Detect which cell encompasses the target text, then output its (x, y) center coordinate. 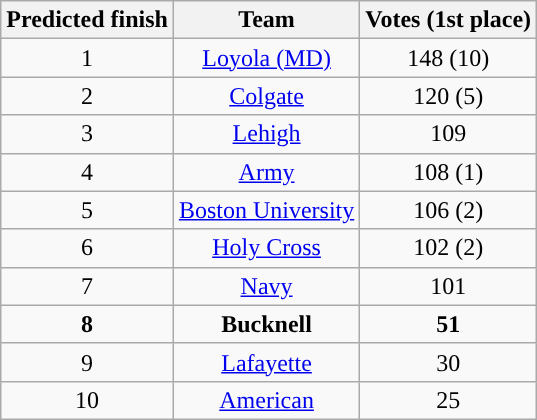
Votes (1st place) (448, 20)
4 (88, 172)
Army (266, 172)
Navy (266, 286)
30 (448, 362)
51 (448, 324)
American (266, 400)
Predicted finish (88, 20)
25 (448, 400)
3 (88, 134)
9 (88, 362)
8 (88, 324)
Holy Cross (266, 248)
Bucknell (266, 324)
6 (88, 248)
148 (10) (448, 58)
10 (88, 400)
Boston University (266, 210)
Colgate (266, 96)
106 (2) (448, 210)
109 (448, 134)
Lafayette (266, 362)
Lehigh (266, 134)
Loyola (MD) (266, 58)
120 (5) (448, 96)
102 (2) (448, 248)
108 (1) (448, 172)
Team (266, 20)
7 (88, 286)
5 (88, 210)
1 (88, 58)
101 (448, 286)
2 (88, 96)
